Search for the cell housing the specified text and yield its [X, Y] center coordinate. 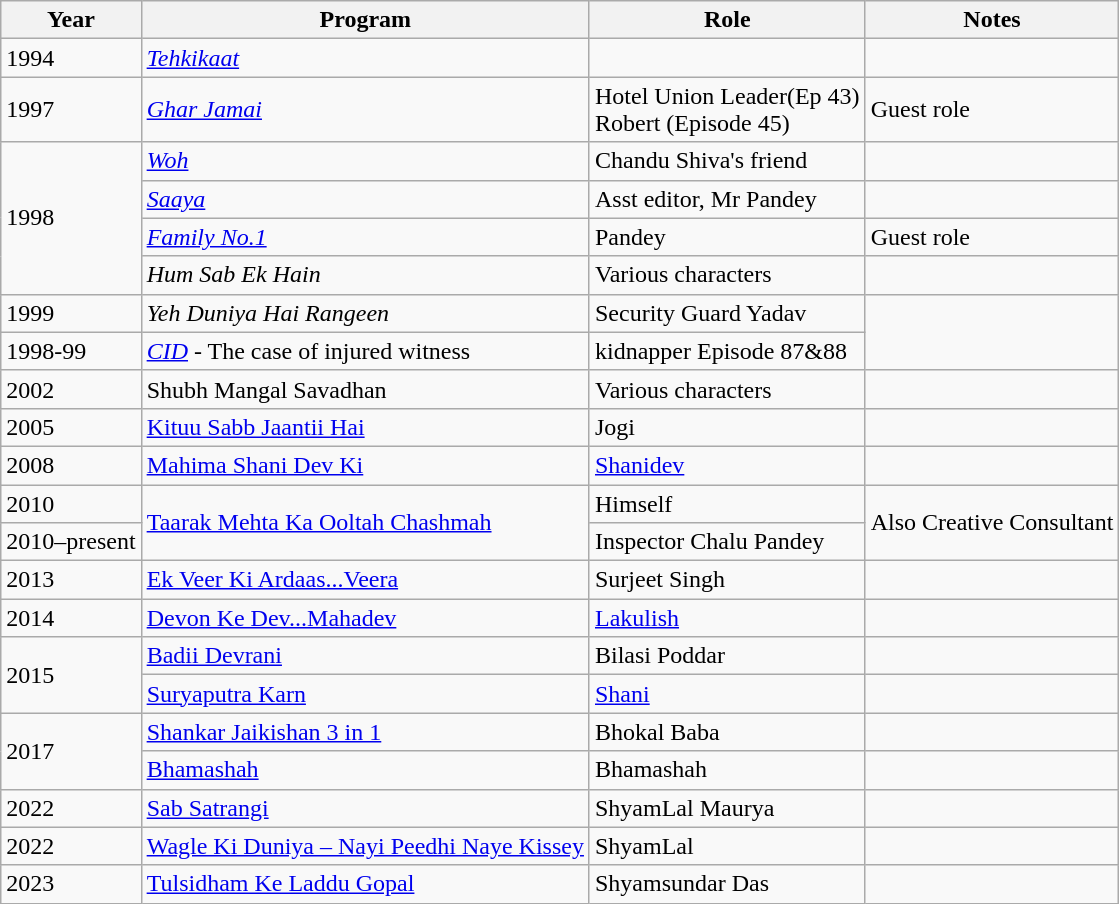
2010 [71, 503]
Mahima Shani Dev Ki [365, 465]
Shyamsundar Das [727, 884]
Lakulish [727, 618]
Chandu Shiva's friend [727, 161]
Hotel Union Leader(Ep 43)Robert (Episode 45) [727, 110]
1999 [71, 313]
Security Guard Yadav [727, 313]
Suryaputra Karn [365, 694]
1998-99 [71, 351]
2005 [71, 427]
Kituu Sabb Jaantii Hai [365, 427]
CID - The case of injured witness [365, 351]
Pandey [727, 237]
Devon Ke Dev...Mahadev [365, 618]
Wagle Ki Duniya – Nayi Peedhi Naye Kissey [365, 846]
kidnapper Episode 87&88 [727, 351]
Asst editor, Mr Pandey [727, 199]
Shanidev [727, 465]
2017 [71, 751]
Ek Veer Ki Ardaas...Veera [365, 580]
2014 [71, 618]
Jogi [727, 427]
2008 [71, 465]
Family No.1 [365, 237]
Also Creative Consultant [992, 522]
Shubh Mangal Savadhan [365, 389]
Sab Satrangi [365, 808]
1998 [71, 218]
Surjeet Singh [727, 580]
Himself [727, 503]
Inspector Chalu Pandey [727, 542]
Program [365, 20]
2023 [71, 884]
2015 [71, 675]
Woh [365, 161]
Yeh Duniya Hai Rangeen [365, 313]
Bilasi Poddar [727, 656]
Notes [992, 20]
2013 [71, 580]
Tulsidham Ke Laddu Gopal [365, 884]
Badii Devrani [365, 656]
Ghar Jamai [365, 110]
Shankar Jaikishan 3 in 1 [365, 732]
1994 [71, 58]
Hum Sab Ek Hain [365, 275]
Saaya [365, 199]
Role [727, 20]
Bhokal Baba [727, 732]
2002 [71, 389]
Tehkikaat [365, 58]
1997 [71, 110]
Taarak Mehta Ka Ooltah Chashmah [365, 522]
Year [71, 20]
ShyamLal [727, 846]
ShyamLal Maurya [727, 808]
Shani [727, 694]
2010–present [71, 542]
